Pinpoint the cell where the given text exists, returning its [X, Y] midpoint coordinate. 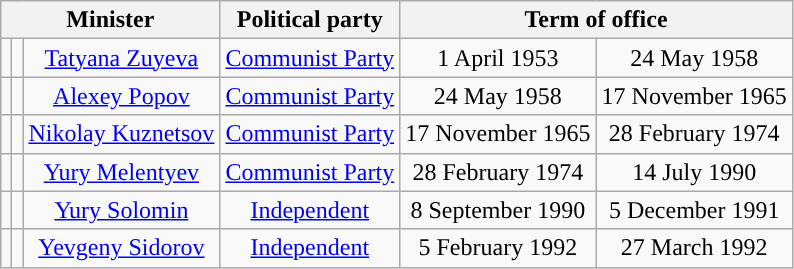
Yury Melentyev [122, 172]
8 September 1990 [498, 210]
Tatyana Zuyeva [122, 58]
Nikolay Kuznetsov [122, 134]
Term of office [596, 20]
14 July 1990 [694, 172]
1 April 1953 [498, 58]
5 December 1991 [694, 210]
Yury Solomin [122, 210]
Alexey Popov [122, 96]
Political party [310, 20]
Minister [110, 20]
27 March 1992 [694, 248]
Yevgeny Sidorov [122, 248]
5 February 1992 [498, 248]
